Pinpoint the cell where the given text exists, returning its [x, y] midpoint coordinate. 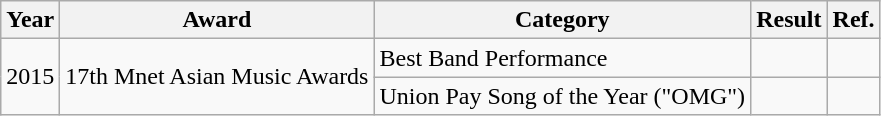
Award [217, 20]
Ref. [854, 20]
17th Mnet Asian Music Awards [217, 77]
Union Pay Song of the Year ("OMG") [562, 96]
Year [30, 20]
Best Band Performance [562, 58]
2015 [30, 77]
Category [562, 20]
Result [789, 20]
